For the text-containing cell, return its midpoint in [X, Y] coordinate format. 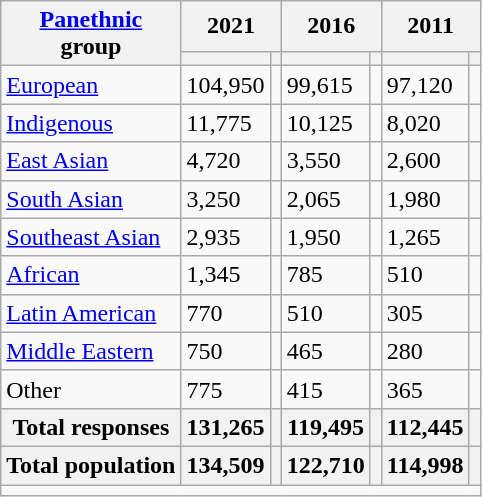
775 [226, 389]
11,775 [226, 123]
134,509 [226, 465]
8,020 [425, 123]
South Asian [91, 199]
1,950 [326, 237]
112,445 [425, 427]
1,980 [425, 199]
European [91, 85]
2011 [430, 26]
3,550 [326, 161]
119,495 [326, 427]
122,710 [326, 465]
2016 [331, 26]
Indigenous [91, 123]
415 [326, 389]
99,615 [326, 85]
114,998 [425, 465]
1,345 [226, 275]
131,265 [226, 427]
African [91, 275]
465 [326, 351]
4,720 [226, 161]
785 [326, 275]
2,600 [425, 161]
305 [425, 313]
Total population [91, 465]
104,950 [226, 85]
1,265 [425, 237]
2021 [231, 26]
365 [425, 389]
Middle Eastern [91, 351]
3,250 [226, 199]
2,065 [326, 199]
Latin American [91, 313]
Total responses [91, 427]
97,120 [425, 85]
East Asian [91, 161]
280 [425, 351]
Southeast Asian [91, 237]
2,935 [226, 237]
10,125 [326, 123]
Other [91, 389]
750 [226, 351]
770 [226, 313]
Panethnicgroup [91, 34]
